Scan for the cell matching the given text and deliver its [x, y] coordinate at center. 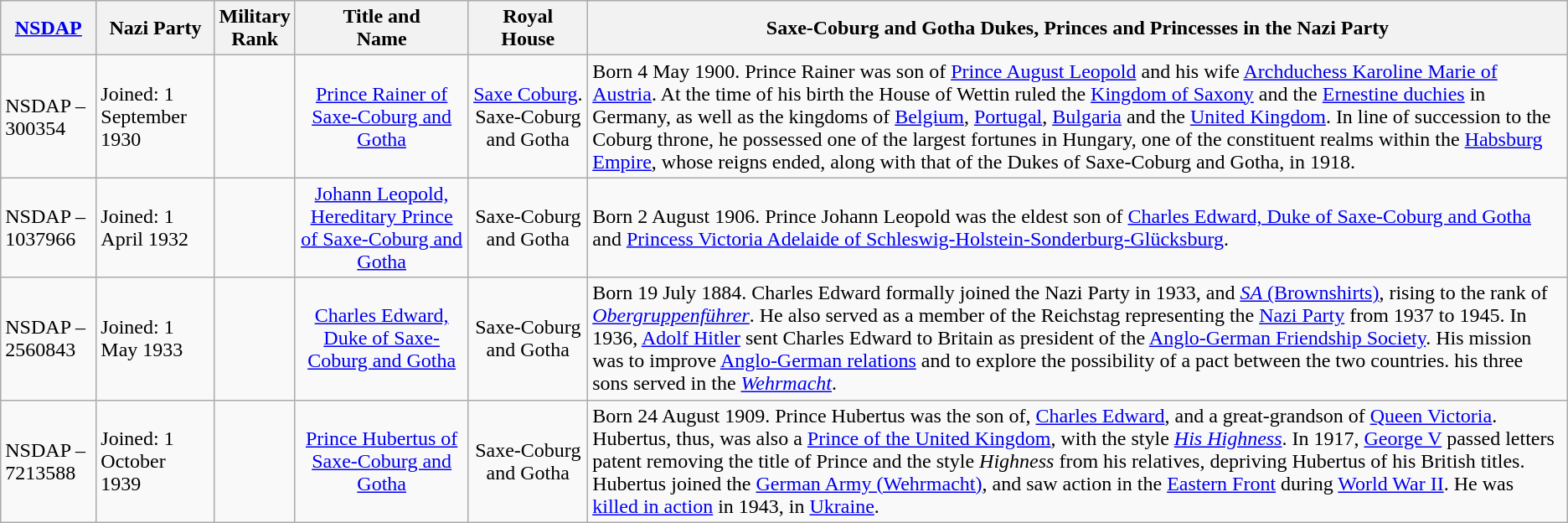
Prince Hubertus of Saxe-Coburg and Gotha [381, 461]
NSDAP – 1037966 [49, 228]
NSDAP – 2560843 [49, 339]
NSDAP [49, 28]
Prince Rainer of Saxe-Coburg and Gotha [381, 117]
Johann Leopold, Hereditary Prince of Saxe-Coburg and Gotha [381, 228]
MilitaryRank [255, 28]
Saxe Coburg. Saxe-Coburg and Gotha [528, 117]
Joined: 1 September 1930 [156, 117]
NSDAP – 7213588 [49, 461]
Saxe-Coburg and Gotha Dukes, Princes and Princesses in the Nazi Party [1078, 28]
Joined: 1 October 1939 [156, 461]
Joined: 1 May 1933 [156, 339]
Charles Edward, Duke of Saxe-Coburg and Gotha [381, 339]
Joined: 1 April 1932 [156, 228]
RoyalHouse [528, 28]
Nazi Party [156, 28]
Title andName [381, 28]
NSDAP – 300354 [49, 117]
